Scan for the cell matching the given text and deliver its (x, y) coordinate at center. 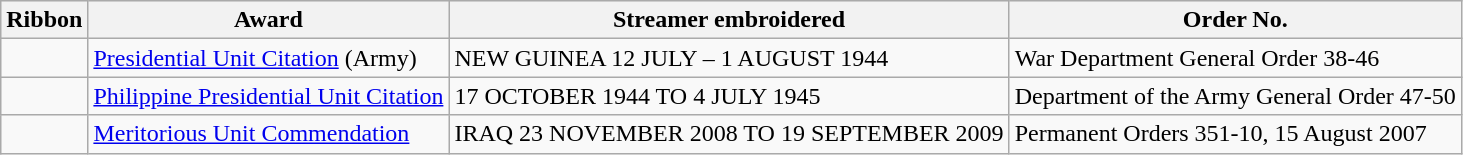
Philippine Presidential Unit Citation (268, 96)
Meritorious Unit Commendation (268, 134)
NEW GUINEA 12 JULY – 1 AUGUST 1944 (729, 58)
Award (268, 20)
Presidential Unit Citation (Army) (268, 58)
Ribbon (44, 20)
Department of the Army General Order 47-50 (1235, 96)
War Department General Order 38-46 (1235, 58)
17 OCTOBER 1944 TO 4 JULY 1945 (729, 96)
Order No. (1235, 20)
Permanent Orders 351-10, 15 August 2007 (1235, 134)
Streamer embroidered (729, 20)
IRAQ 23 NOVEMBER 2008 TO 19 SEPTEMBER 2009 (729, 134)
